Scan for the cell matching the given text and deliver its [x, y] coordinate at center. 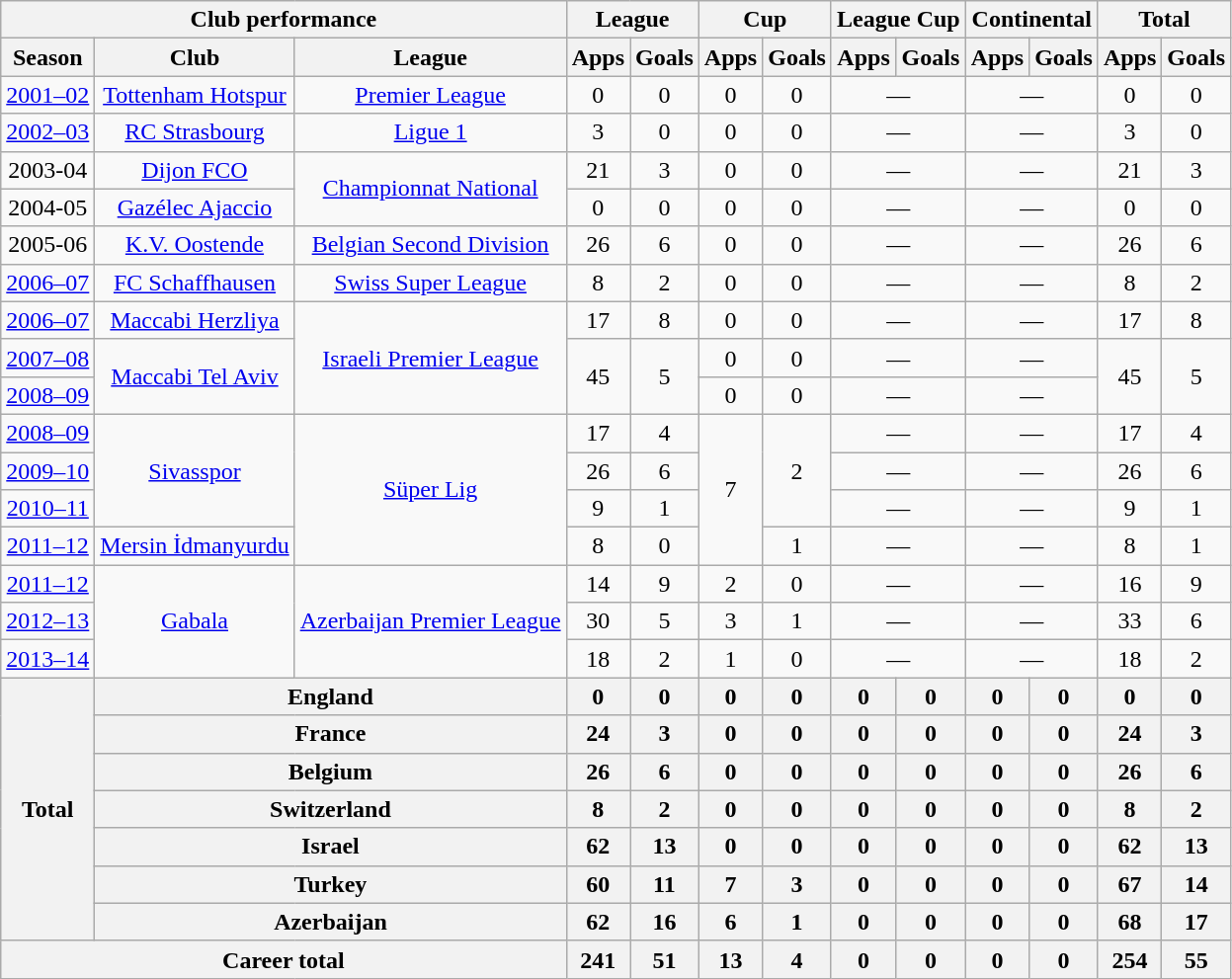
2003-04 [47, 170]
Azerbaijan [330, 922]
2002–03 [47, 132]
51 [665, 959]
Belgium [330, 772]
2013–14 [47, 659]
Maccabi Tel Aviv [195, 376]
Azerbaijan Premier League [431, 621]
Maccabi Herzliya [195, 320]
Switzerland [330, 809]
Ligue 1 [431, 132]
Premier League [431, 95]
Süper Lig [431, 489]
Continental [1031, 20]
Sivasspor [195, 470]
League Cup [898, 20]
Mersin İdmanyurdu [195, 546]
Turkey [330, 884]
France [330, 734]
55 [1196, 959]
Swiss Super League [431, 283]
Cup [765, 20]
Gabala [195, 621]
K.V. Oostende [195, 245]
2004-05 [47, 207]
67 [1129, 884]
FC Schaffhausen [195, 283]
2009–10 [47, 471]
Club performance [284, 20]
Dijon FCO [195, 170]
Tottenham Hotspur [195, 95]
2007–08 [47, 358]
Israeli Premier League [431, 358]
2010–11 [47, 509]
2001–02 [47, 95]
254 [1129, 959]
Championnat National [431, 189]
60 [598, 884]
2005-06 [47, 245]
Career total [284, 959]
Israel [330, 847]
RC Strasbourg [195, 132]
England [330, 696]
Belgian Second Division [431, 245]
Season [47, 57]
11 [665, 884]
2012–13 [47, 621]
30 [598, 621]
Gazélec Ajaccio [195, 207]
241 [598, 959]
33 [1129, 621]
68 [1129, 922]
Club [195, 57]
